Capture the cell that displays the provided text and extract its (X, Y) central coordinate. 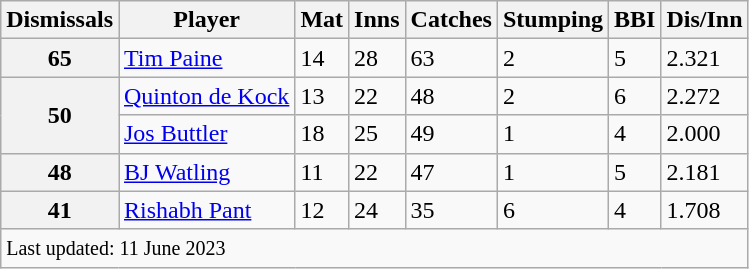
2.000 (704, 134)
1.708 (704, 210)
2.272 (704, 96)
Mat (322, 20)
13 (322, 96)
41 (60, 210)
63 (451, 58)
24 (377, 210)
Quinton de Kock (206, 96)
11 (322, 172)
25 (377, 134)
2.321 (704, 58)
50 (60, 115)
Catches (451, 20)
Tim Paine (206, 58)
Player (206, 20)
35 (451, 210)
18 (322, 134)
Rishabh Pant (206, 210)
2.181 (704, 172)
Inns (377, 20)
65 (60, 58)
BJ Watling (206, 172)
12 (322, 210)
BBI (635, 20)
14 (322, 58)
Dismissals (60, 20)
Dis/Inn (704, 20)
47 (451, 172)
Last updated: 11 June 2023 (374, 248)
Jos Buttler (206, 134)
Stumping (552, 20)
28 (377, 58)
49 (451, 134)
